Scan for the cell matching the given text and deliver its (x, y) coordinate at center. 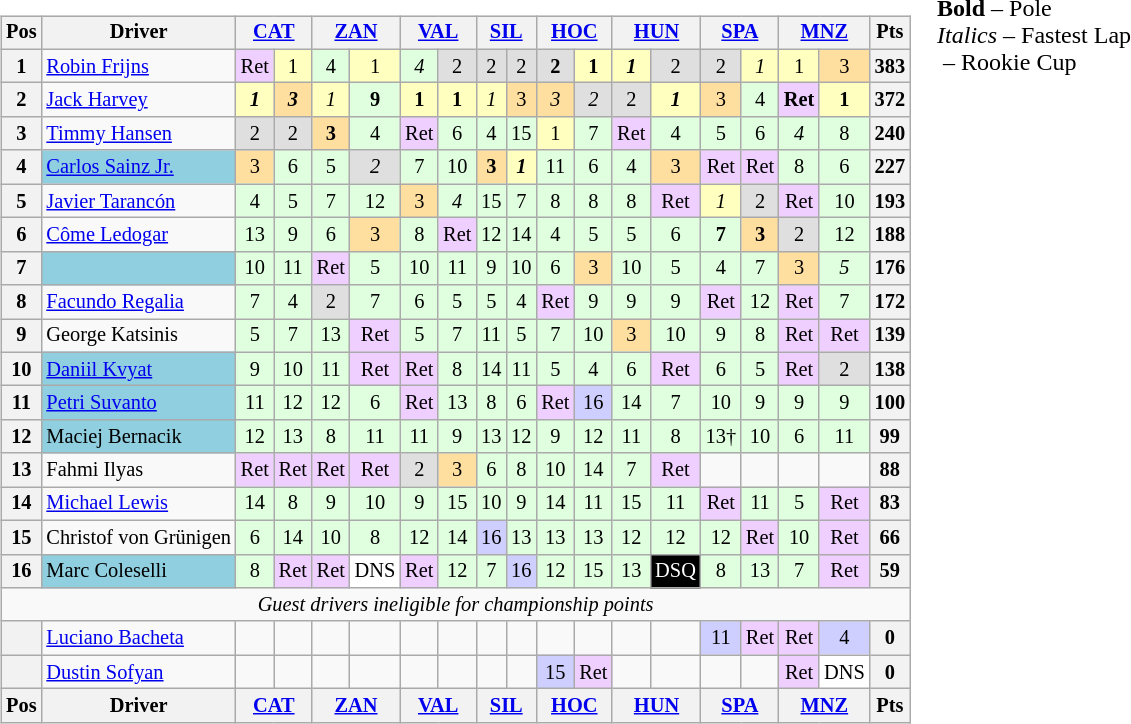
Daniil Kvyat (138, 369)
Dustin Sofyan (138, 672)
138 (890, 369)
172 (890, 302)
George Katsinis (138, 336)
Michael Lewis (138, 504)
DSQ (675, 571)
66 (890, 537)
83 (890, 504)
139 (890, 336)
Petri Suvanto (138, 403)
176 (890, 268)
Côme Ledogar (138, 235)
383 (890, 66)
88 (890, 470)
Carlos Sainz Jr. (138, 167)
188 (890, 235)
193 (890, 201)
59 (890, 571)
Jack Harvey (138, 100)
240 (890, 134)
Marc Coleselli (138, 571)
Facundo Regalia (138, 302)
100 (890, 403)
372 (890, 100)
Luciano Bacheta (138, 638)
Robin Frijns (138, 66)
Maciej Bernacik (138, 437)
227 (890, 167)
Timmy Hansen (138, 134)
Christof von Grünigen (138, 537)
13† (721, 437)
Fahmi Ilyas (138, 470)
99 (890, 437)
Guest drivers ineligible for championship points (456, 605)
Javier Tarancón (138, 201)
